From the cell containing the given text, extract its center point as [X, Y] coordinate. 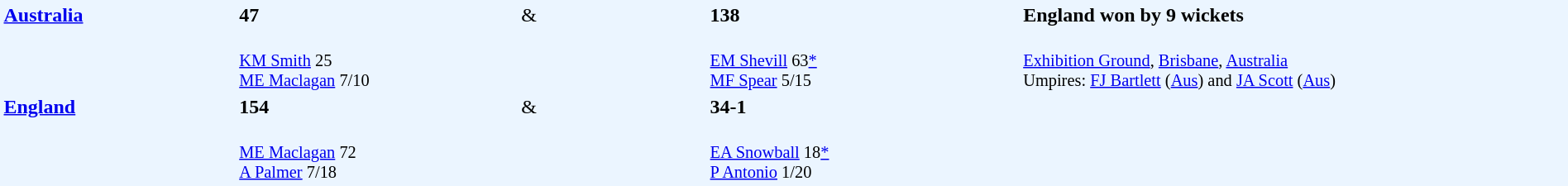
England [119, 139]
34-1 [864, 107]
Exhibition Ground, Brisbane, Australia Umpires: FJ Bartlett (Aus) and JA Scott (Aus) [1293, 107]
KM Smith 25 ME Maclagan 7/10 [378, 61]
ME Maclagan 72 A Palmer 7/18 [378, 152]
47 [378, 15]
154 [378, 107]
England won by 9 wickets [1293, 15]
EA Snowball 18* P Antonio 1/20 [864, 152]
Australia [119, 47]
EM Shevill 63* MF Spear 5/15 [864, 61]
138 [864, 15]
